Find where the given text appears and provide that cell's center as (x, y) coordinate. 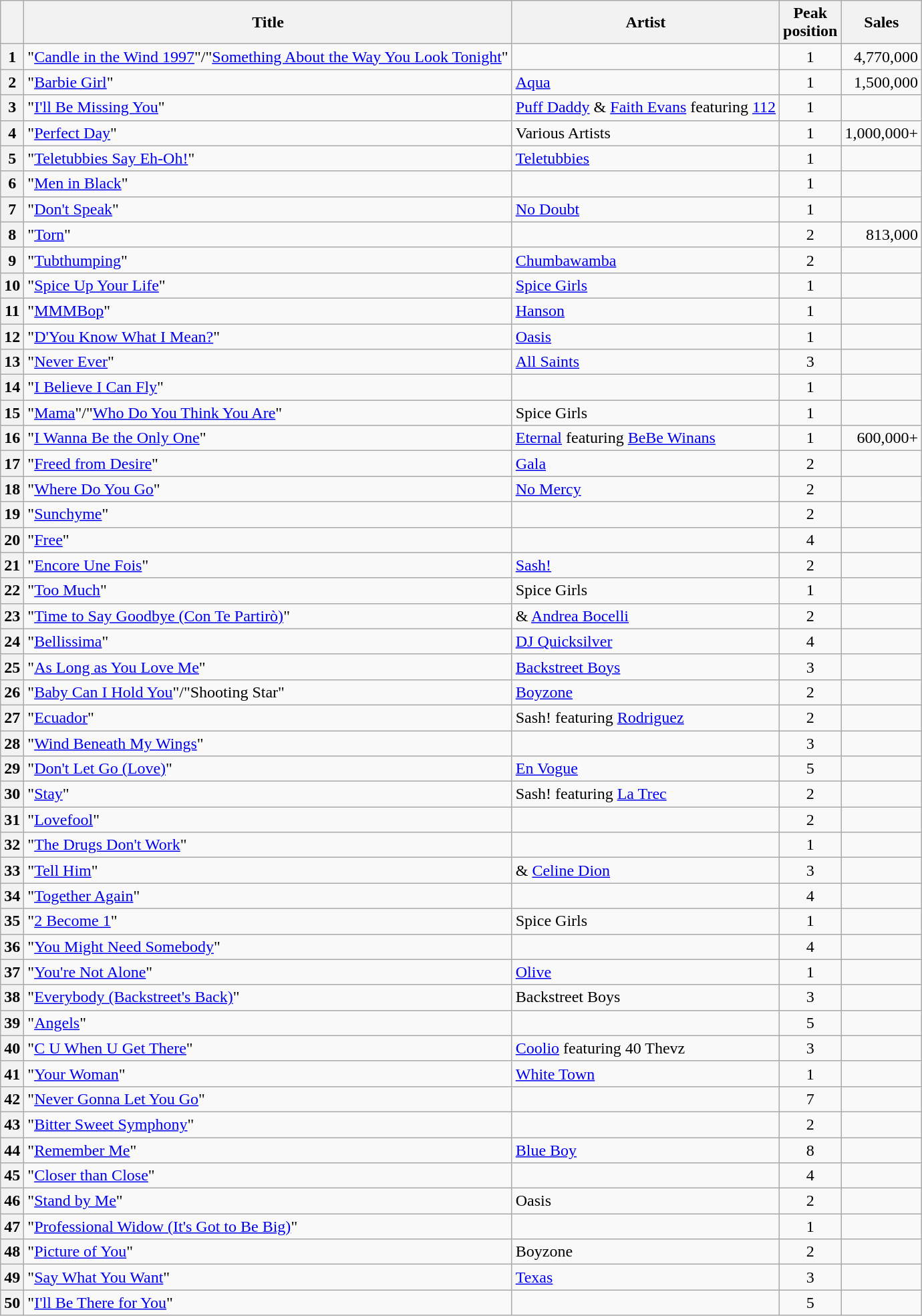
"You're Not Alone" (268, 972)
& Celine Dion (645, 870)
43 (12, 1124)
DJ Quicksilver (645, 641)
47 (12, 1226)
"Lovefool" (268, 820)
12 (12, 336)
"Men in Black" (268, 184)
30 (12, 794)
"Wind Beneath My Wings" (268, 744)
11 (12, 311)
"Ecuador" (268, 717)
33 (12, 870)
& Andrea Bocelli (645, 616)
4,770,000 (882, 57)
35 (12, 921)
17 (12, 464)
21 (12, 565)
"Closer than Close" (268, 1176)
"Perfect Day" (268, 133)
White Town (645, 1074)
"Don't Speak" (268, 209)
37 (12, 972)
"Mama"/"Who Do You Think You Are" (268, 413)
"Never Gonna Let You Go" (268, 1099)
1,500,000 (882, 82)
"Tell Him" (268, 870)
"I Believe I Can Fly" (268, 387)
Puff Daddy & Faith Evans featuring 112 (645, 108)
Sash! featuring Rodriguez (645, 717)
Sash! featuring La Trec (645, 794)
"Candle in the Wind 1997"/"Something About the Way You Look Tonight" (268, 57)
6 (12, 184)
No Doubt (645, 209)
Texas (645, 1277)
19 (12, 514)
Gala (645, 464)
"Sunchyme" (268, 514)
"I'll Be Missing You" (268, 108)
Olive (645, 972)
40 (12, 1048)
Title (268, 23)
813,000 (882, 234)
34 (12, 896)
"Together Again" (268, 896)
32 (12, 845)
Various Artists (645, 133)
"Baby Can I Hold You"/"Shooting Star" (268, 692)
15 (12, 413)
Blue Boy (645, 1150)
24 (12, 641)
"MMMBop" (268, 311)
1,000,000+ (882, 133)
38 (12, 997)
26 (12, 692)
10 (12, 285)
"Your Woman" (268, 1074)
"2 Become 1" (268, 921)
"As Long as You Love Me" (268, 667)
18 (12, 489)
"Remember Me" (268, 1150)
"Say What You Want" (268, 1277)
Sash! (645, 565)
"Don't Let Go (Love)" (268, 769)
"Picture of You" (268, 1252)
Peakposition (810, 23)
"Never Ever" (268, 362)
Aqua (645, 82)
29 (12, 769)
48 (12, 1252)
"The Drugs Don't Work" (268, 845)
14 (12, 387)
28 (12, 744)
"Barbie Girl" (268, 82)
45 (12, 1176)
"Everybody (Backstreet's Back)" (268, 997)
Eternal featuring BeBe Winans (645, 438)
"Encore Une Fois" (268, 565)
En Vogue (645, 769)
16 (12, 438)
"I'll Be There for You" (268, 1303)
49 (12, 1277)
13 (12, 362)
25 (12, 667)
"Stay" (268, 794)
Chumbawamba (645, 260)
"Bitter Sweet Symphony" (268, 1124)
36 (12, 947)
"Teletubbies Say Eh-Oh!" (268, 158)
Artist (645, 23)
600,000+ (882, 438)
44 (12, 1150)
27 (12, 717)
"D'You Know What I Mean?" (268, 336)
Hanson (645, 311)
"Stand by Me" (268, 1201)
"Tubthumping" (268, 260)
"Bellissima" (268, 641)
All Saints (645, 362)
31 (12, 820)
"Too Much" (268, 591)
Teletubbies (645, 158)
41 (12, 1074)
20 (12, 540)
"Spice Up Your Life" (268, 285)
23 (12, 616)
"Angels" (268, 1023)
"Free" (268, 540)
39 (12, 1023)
Coolio featuring 40 Thevz (645, 1048)
"I Wanna Be the Only One" (268, 438)
50 (12, 1303)
22 (12, 591)
46 (12, 1201)
No Mercy (645, 489)
"Torn" (268, 234)
"You Might Need Somebody" (268, 947)
"Professional Widow (It's Got to Be Big)" (268, 1226)
9 (12, 260)
"Freed from Desire" (268, 464)
"Where Do You Go" (268, 489)
Sales (882, 23)
42 (12, 1099)
"C U When U Get There" (268, 1048)
"Time to Say Goodbye (Con Te Partirò)" (268, 616)
